Return [X, Y] of the center of cell containing provided text 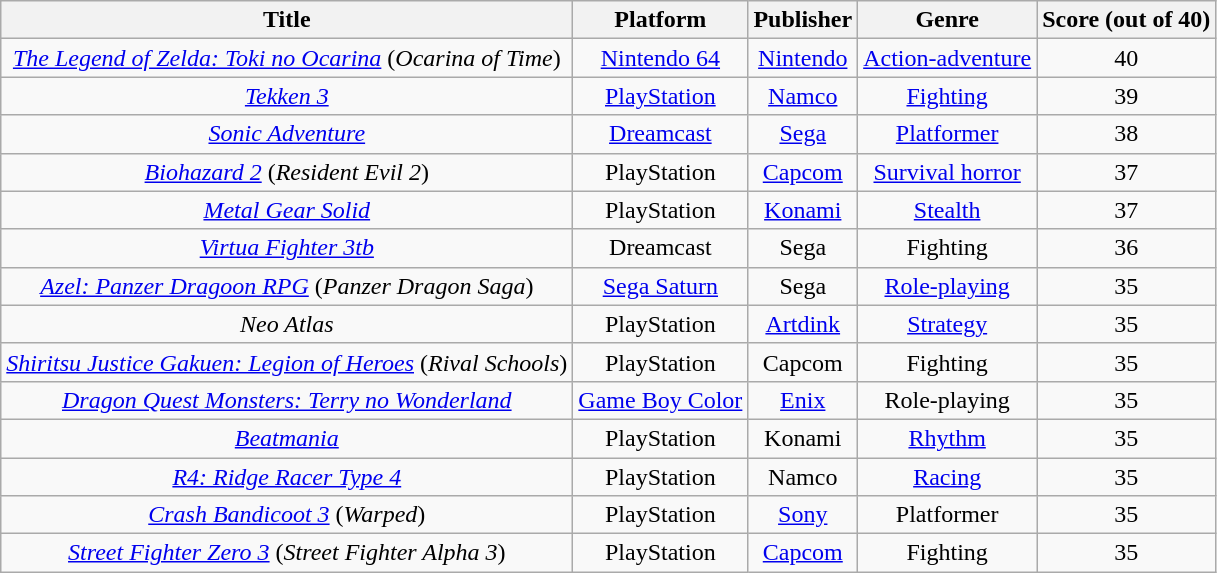
Street Fighter Zero 3 (Street Fighter Alpha 3) [287, 553]
39 [1126, 96]
Virtua Fighter 3tb [287, 248]
Game Boy Color [660, 400]
Racing [948, 477]
36 [1126, 248]
Publisher [803, 20]
38 [1126, 134]
Survival horror [948, 172]
The Legend of Zelda: Toki no Ocarina (Ocarina of Time) [287, 58]
Neo Atlas [287, 324]
Sony [803, 515]
Sega Saturn [660, 286]
Beatmania [287, 438]
Shiritsu Justice Gakuen: Legion of Heroes (Rival Schools) [287, 362]
Stealth [948, 210]
Platform [660, 20]
Nintendo 64 [660, 58]
Sonic Adventure [287, 134]
R4: Ridge Racer Type 4 [287, 477]
Tekken 3 [287, 96]
Rhythm [948, 438]
Dragon Quest Monsters: Terry no Wonderland [287, 400]
Score (out of 40) [1126, 20]
Nintendo [803, 58]
Enix [803, 400]
Genre [948, 20]
Action-adventure [948, 58]
Strategy [948, 324]
Title [287, 20]
Crash Bandicoot 3 (Warped) [287, 515]
Biohazard 2 (Resident Evil 2) [287, 172]
Artdink [803, 324]
Azel: Panzer Dragoon RPG (Panzer Dragon Saga) [287, 286]
40 [1126, 58]
Metal Gear Solid [287, 210]
